Identify which cell holds the provided text, then report its [x, y] central coordinate. 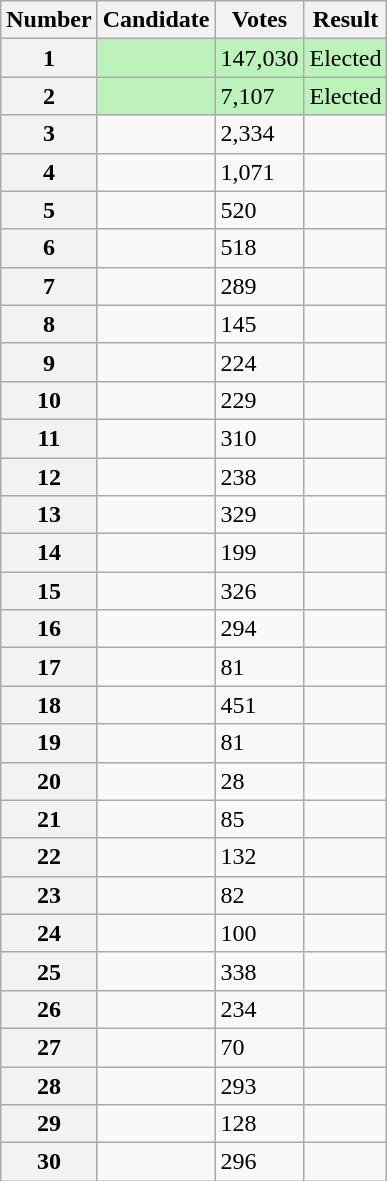
Candidate [156, 20]
70 [260, 1047]
30 [49, 1162]
338 [260, 971]
132 [260, 857]
18 [49, 705]
Votes [260, 20]
310 [260, 438]
199 [260, 553]
224 [260, 362]
2,334 [260, 134]
15 [49, 591]
293 [260, 1085]
22 [49, 857]
9 [49, 362]
29 [49, 1124]
26 [49, 1009]
11 [49, 438]
21 [49, 819]
27 [49, 1047]
20 [49, 781]
85 [260, 819]
3 [49, 134]
289 [260, 286]
2 [49, 96]
100 [260, 933]
329 [260, 515]
234 [260, 1009]
145 [260, 324]
147,030 [260, 58]
Result [346, 20]
13 [49, 515]
451 [260, 705]
24 [49, 933]
Number [49, 20]
296 [260, 1162]
5 [49, 210]
19 [49, 743]
10 [49, 400]
294 [260, 629]
25 [49, 971]
8 [49, 324]
16 [49, 629]
1,071 [260, 172]
6 [49, 248]
520 [260, 210]
4 [49, 172]
82 [260, 895]
518 [260, 248]
1 [49, 58]
128 [260, 1124]
238 [260, 477]
17 [49, 667]
7,107 [260, 96]
14 [49, 553]
23 [49, 895]
229 [260, 400]
326 [260, 591]
12 [49, 477]
7 [49, 286]
